Determine the [X, Y] coordinate at the center of the cell enclosing the given text.  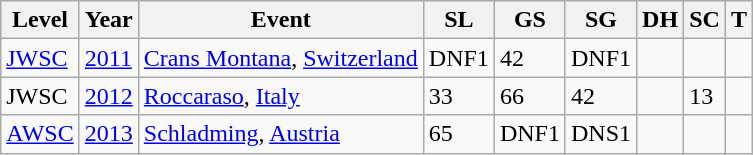
Year [108, 20]
2011 [108, 58]
Crans Montana, Switzerland [280, 58]
Roccaraso, Italy [280, 96]
33 [458, 96]
2012 [108, 96]
65 [458, 134]
T [738, 20]
66 [530, 96]
GS [530, 20]
AWSC [40, 134]
13 [705, 96]
DNS1 [600, 134]
Schladming, Austria [280, 134]
Level [40, 20]
SG [600, 20]
Event [280, 20]
2013 [108, 134]
SC [705, 20]
DH [660, 20]
SL [458, 20]
